Identify which cell holds the provided text, then report its (x, y) central coordinate. 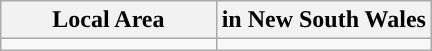
Local Area (108, 20)
in New South Wales (324, 20)
